Return the [x, y] coordinate for the center point of the cell that contains the specified text.  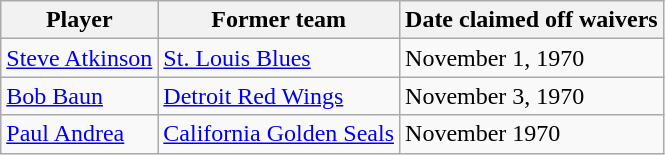
California Golden Seals [279, 134]
Detroit Red Wings [279, 96]
Former team [279, 20]
St. Louis Blues [279, 58]
Player [80, 20]
November 1, 1970 [532, 58]
Bob Baun [80, 96]
Paul Andrea [80, 134]
Steve Atkinson [80, 58]
Date claimed off waivers [532, 20]
November 3, 1970 [532, 96]
November 1970 [532, 134]
